Return the (x, y) coordinate for the center point of the cell that contains the specified text.  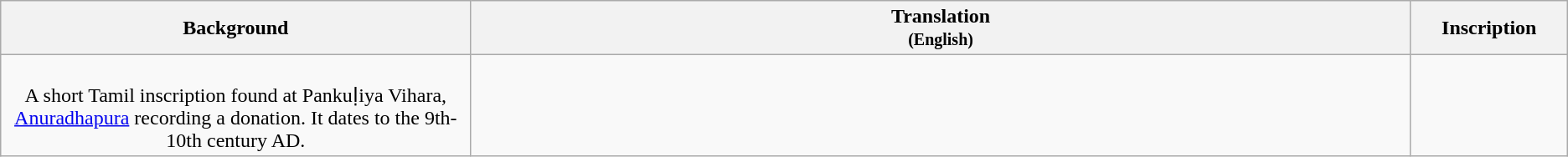
A short Tamil inscription found at Pankuḷiya Vihara, Anuradhapura recording a donation. It dates to the 9th-10th century AD. (236, 105)
Background (236, 28)
Inscription (1489, 28)
Translation(English) (941, 28)
